Return [x, y] of the center of cell containing provided text 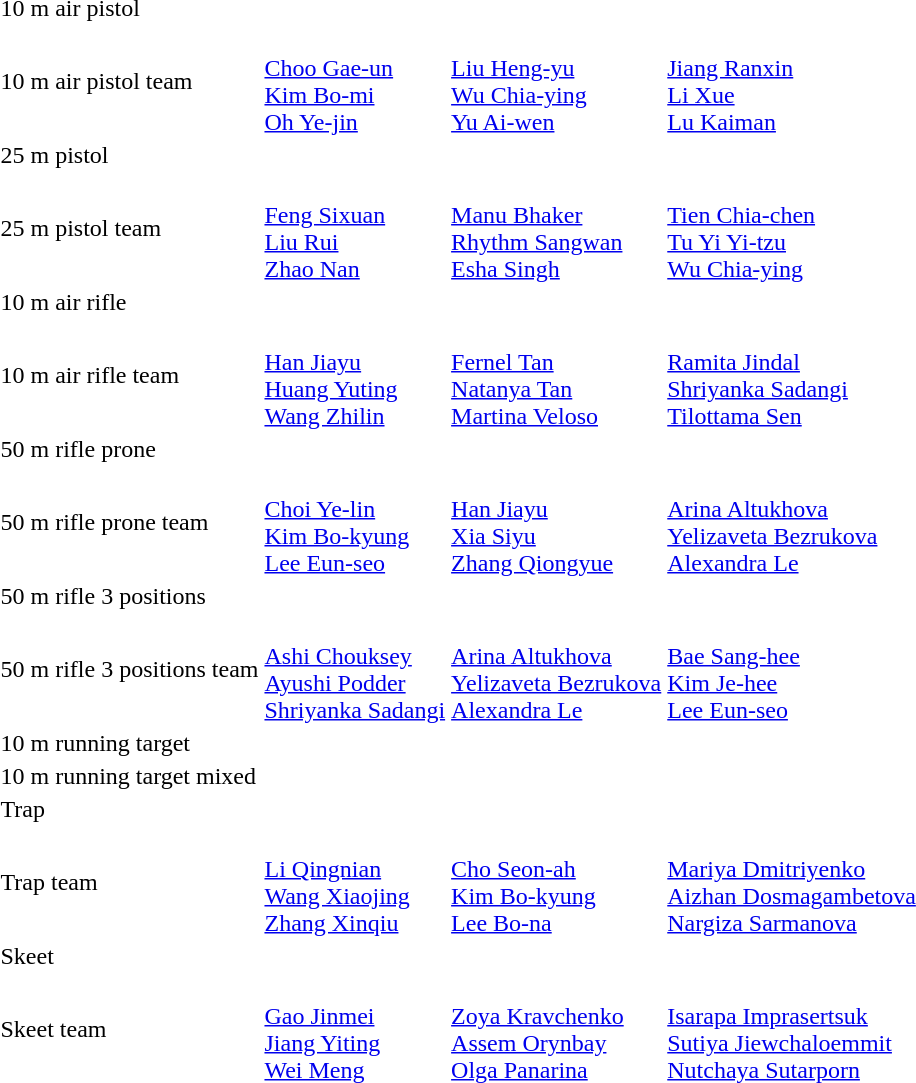
Fernel TanNatanya TanMartina Veloso [556, 376]
Li QingnianWang XiaojingZhang Xinqiu [355, 882]
Han JiayuHuang YutingWang Zhilin [355, 376]
Han JiayuXia SiyuZhang Qiongyue [556, 522]
Manu BhakerRhythm SangwanEsha Singh [556, 228]
Feng SixuanLiu RuiZhao Nan [355, 228]
Liu Heng-yuWu Chia-yingYu Ai-wen [556, 82]
Choi Ye-linKim Bo-kyungLee Eun-seo [355, 522]
Arina AltukhovaYelizaveta BezrukovaAlexandra Le [556, 670]
Cho Seon-ahKim Bo-kyungLee Bo-na [556, 882]
Choo Gae-unKim Bo-miOh Ye-jin [355, 82]
Ashi ChoukseyAyushi PodderShriyanka Sadangi [355, 670]
